Extract the [X, Y] coordinate from the center of the cell holding the provided text.  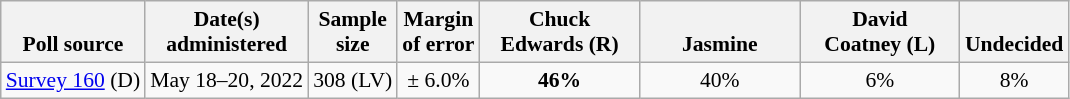
40% [720, 80]
ChuckEdwards (R) [560, 32]
Date(s)administered [226, 32]
± 6.0% [438, 80]
6% [880, 80]
Poll source [73, 32]
Marginof error [438, 32]
Samplesize [352, 32]
Jasmine [720, 32]
Survey 160 (D) [73, 80]
Undecided [1014, 32]
DavidCoatney (L) [880, 32]
8% [1014, 80]
308 (LV) [352, 80]
46% [560, 80]
May 18–20, 2022 [226, 80]
